Search for the cell housing the specified text and yield its (X, Y) center coordinate. 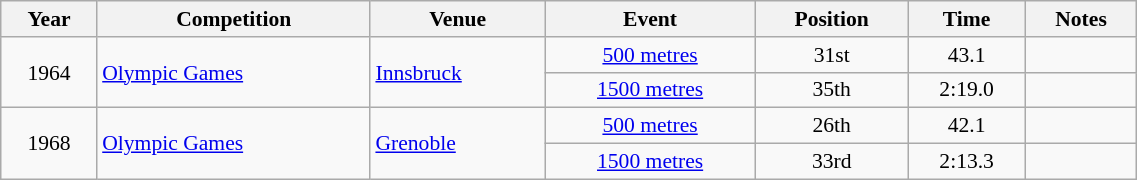
Grenoble (458, 144)
2:19.0 (966, 90)
Event (650, 19)
Notes (1081, 19)
1964 (49, 72)
Venue (458, 19)
42.1 (966, 126)
35th (832, 90)
43.1 (966, 55)
Time (966, 19)
Position (832, 19)
Competition (234, 19)
1968 (49, 144)
31st (832, 55)
33rd (832, 162)
2:13.3 (966, 162)
26th (832, 126)
Year (49, 19)
Innsbruck (458, 72)
